Search for the cell housing the specified text and yield its [x, y] center coordinate. 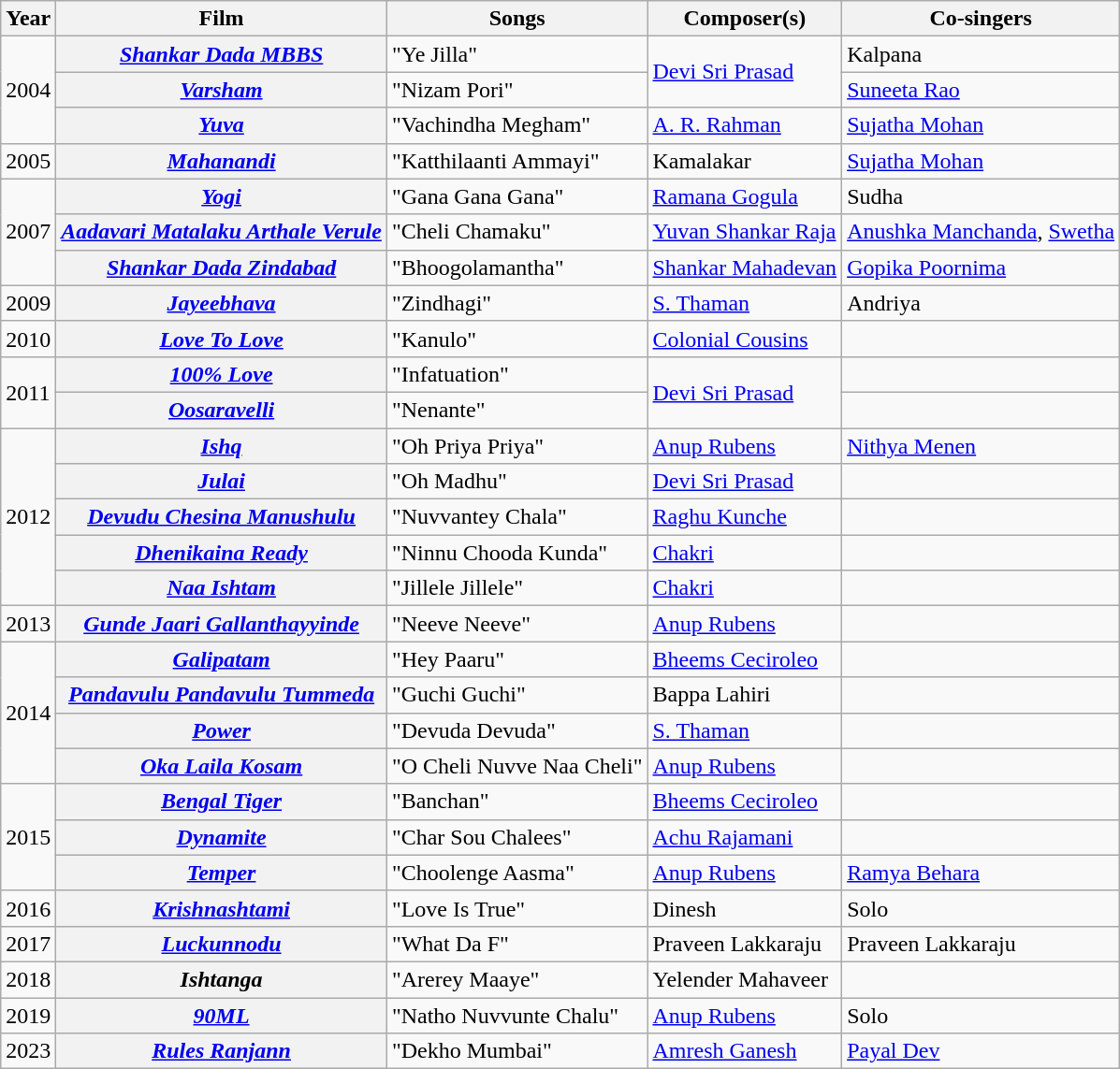
Shankar Mahadevan [745, 267]
Power [222, 730]
Dinesh [745, 908]
2023 [28, 1051]
Shankar Dada MBBS [222, 54]
"Infatuation" [516, 374]
"Char Sou Chalees" [516, 837]
2018 [28, 979]
"Bhoogolamantha" [516, 267]
Rules Ranjann [222, 1051]
Suneeta Rao [981, 90]
"Nenante" [516, 410]
Dynamite [222, 837]
Naa Ishtam [222, 588]
Gopika Poornima [981, 267]
Pandavulu Pandavulu Tummeda [222, 695]
Aadavari Matalaku Arthale Verule [222, 232]
Anushka Manchanda, Swetha [981, 232]
"Gana Gana Gana" [516, 196]
"Cheli Chamaku" [516, 232]
100% Love [222, 374]
Gunde Jaari Gallanthayyinde [222, 624]
2017 [28, 944]
Dhenikaina Ready [222, 553]
Devudu Chesina Manushulu [222, 517]
"Oh Madhu" [516, 482]
"Oh Priya Priya" [516, 446]
"Hey Paaru" [516, 659]
A. R. Rahman [745, 125]
"Banchan" [516, 802]
2004 [28, 90]
Shankar Dada Zindabad [222, 267]
2007 [28, 232]
2010 [28, 339]
Ramana Gogula [745, 196]
"Ninnu Chooda Kunda" [516, 553]
2015 [28, 837]
"Katthilaanti Ammayi" [516, 161]
Galipatam [222, 659]
Varsham [222, 90]
2012 [28, 517]
Love To Love [222, 339]
"Vachindha Megham" [516, 125]
"Ye Jilla" [516, 54]
Luckunnodu [222, 944]
Colonial Cousins [745, 339]
Songs [516, 19]
2013 [28, 624]
"Love Is True" [516, 908]
"O Cheli Nuvve Naa Cheli" [516, 766]
Film [222, 19]
90ML [222, 1015]
"Jillele Jillele" [516, 588]
Kamalakar [745, 161]
"Nuvvantey Chala" [516, 517]
2019 [28, 1015]
Co-singers [981, 19]
Ramya Behara [981, 873]
2016 [28, 908]
Bengal Tiger [222, 802]
Payal Dev [981, 1051]
Yelender Mahaveer [745, 979]
"What Da F" [516, 944]
Kalpana [981, 54]
"Choolenge Aasma" [516, 873]
Krishnashtami [222, 908]
2009 [28, 303]
"Neeve Neeve" [516, 624]
2014 [28, 713]
Composer(s) [745, 19]
Julai [222, 482]
2005 [28, 161]
"Arerey Maaye" [516, 979]
Ishtanga [222, 979]
Yuva [222, 125]
Sudha [981, 196]
"Kanulo" [516, 339]
"Nizam Pori" [516, 90]
Year [28, 19]
Yuvan Shankar Raja [745, 232]
Amresh Ganesh [745, 1051]
Bappa Lahiri [745, 695]
Temper [222, 873]
Ishq [222, 446]
Oka Laila Kosam [222, 766]
Mahanandi [222, 161]
"Dekho Mumbai" [516, 1051]
Nithya Menen [981, 446]
Achu Rajamani [745, 837]
"Natho Nuvvunte Chalu" [516, 1015]
Yogi [222, 196]
"Zindhagi" [516, 303]
"Devuda Devuda" [516, 730]
Jayeebhava [222, 303]
Oosaravelli [222, 410]
Raghu Kunche [745, 517]
Andriya [981, 303]
2011 [28, 392]
"Guchi Guchi" [516, 695]
